Capture the cell that displays the provided text and extract its (x, y) central coordinate. 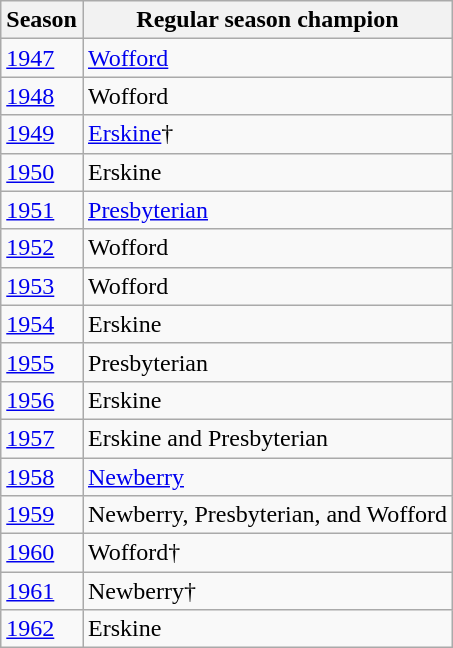
Erskine and Presbyterian (267, 438)
Wofford† (267, 553)
1947 (42, 58)
1948 (42, 96)
1955 (42, 362)
1960 (42, 553)
1958 (42, 477)
Season (42, 20)
1949 (42, 134)
1950 (42, 172)
1959 (42, 515)
1954 (42, 324)
Newberry, Presbyterian, and Wofford (267, 515)
1951 (42, 210)
Newberry (267, 477)
1961 (42, 591)
1962 (42, 629)
1957 (42, 438)
Erskine† (267, 134)
1956 (42, 400)
1952 (42, 248)
Regular season champion (267, 20)
Newberry† (267, 591)
1953 (42, 286)
